Capture the cell that displays the provided text and extract its [X, Y] central coordinate. 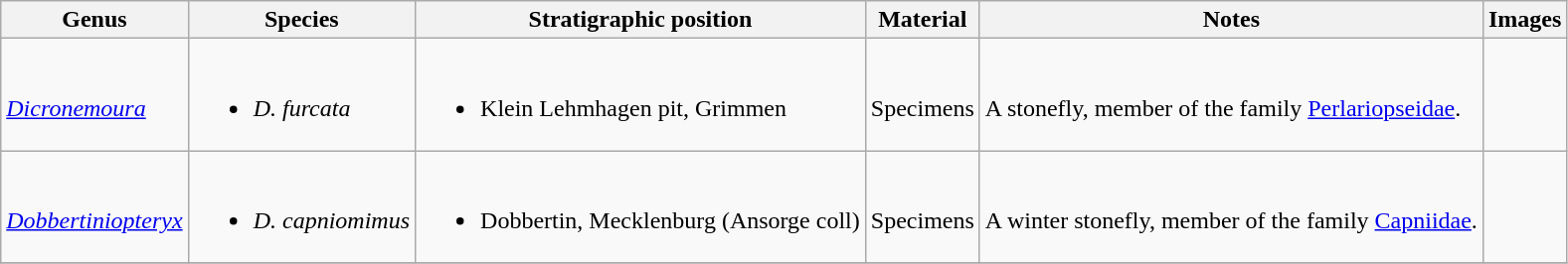
Dobbertin, Mecklenburg (Ansorge coll) [640, 206]
Material [923, 20]
Dobbertiniopteryx [94, 206]
Stratigraphic position [640, 20]
A winter stonefly, member of the family Capniidae. [1231, 206]
Klein Lehmhagen pit, Grimmen [640, 95]
Images [1524, 20]
Notes [1231, 20]
Dicronemoura [94, 95]
A stonefly, member of the family Perlariopseidae. [1231, 95]
Species [301, 20]
Genus [94, 20]
D. capniomimus [301, 206]
D. furcata [301, 95]
